Determine the (X, Y) coordinate at the center of the cell enclosing the given text.  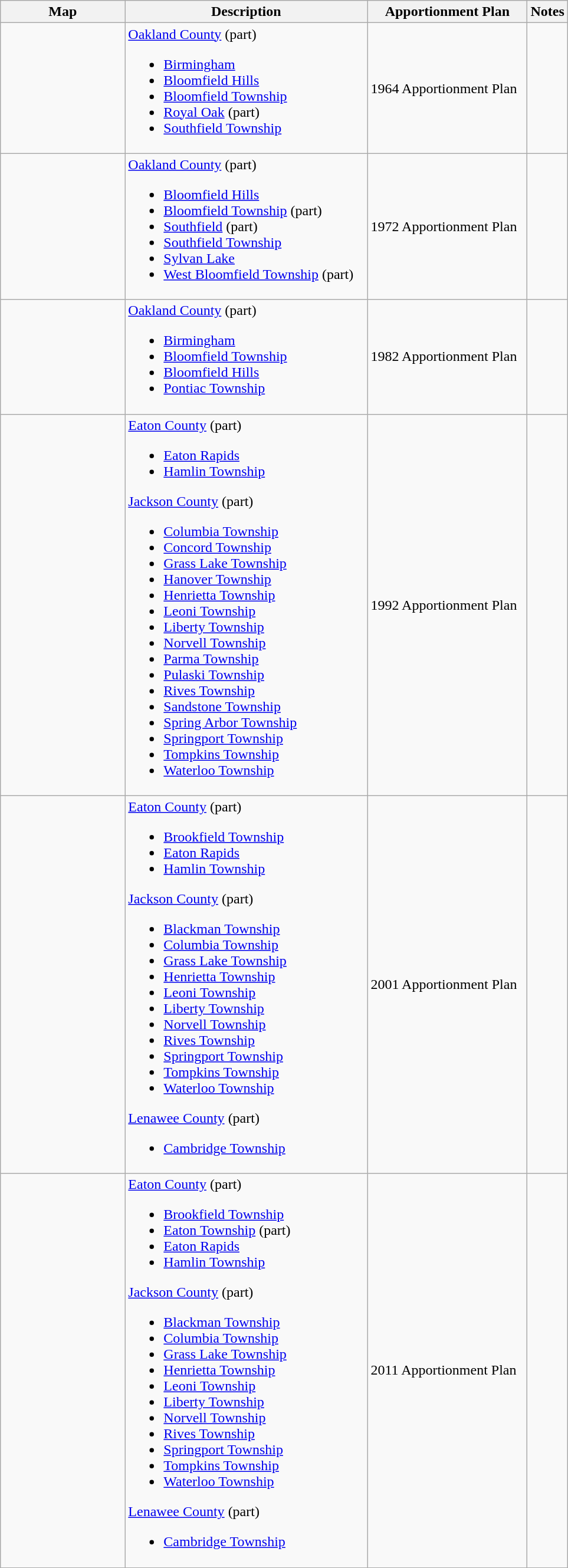
Map (63, 12)
1964 Apportionment Plan (447, 88)
Notes (547, 12)
2011 Apportionment Plan (447, 1370)
Oakland County (part)Bloomfield HillsBloomfield Township (part)Southfield (part)Southfield TownshipSylvan LakeWest Bloomfield Township (part) (247, 226)
1972 Apportionment Plan (447, 226)
Description (247, 12)
Oakland County (part)BirminghamBloomfield HillsBloomfield TownshipRoyal Oak (part)Southfield Township (247, 88)
1992 Apportionment Plan (447, 605)
1982 Apportionment Plan (447, 357)
Oakland County (part)BirminghamBloomfield TownshipBloomfield HillsPontiac Township (247, 357)
Apportionment Plan (447, 12)
2001 Apportionment Plan (447, 985)
